Output the (X, Y) coordinate of the center of the cell containing the given text.  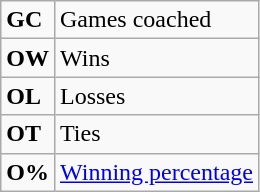
GC (28, 20)
OT (28, 134)
OL (28, 96)
Wins (156, 58)
Ties (156, 134)
O% (28, 172)
Winning percentage (156, 172)
Games coached (156, 20)
OW (28, 58)
Losses (156, 96)
